Determine the [X, Y] coordinate at the center of the cell enclosing the given text.  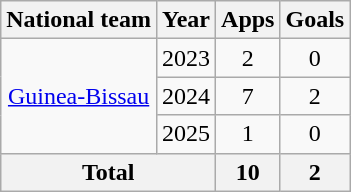
2023 [186, 58]
7 [248, 96]
1 [248, 134]
Apps [248, 20]
Guinea-Bissau [79, 96]
Total [108, 172]
National team [79, 20]
Goals [315, 20]
2024 [186, 96]
10 [248, 172]
2025 [186, 134]
Year [186, 20]
